Find where the given text appears and provide that cell's center as (x, y) coordinate. 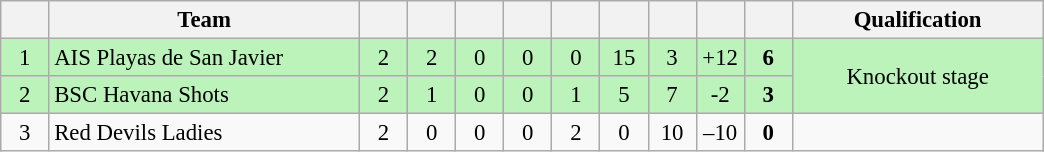
+12 (720, 58)
–10 (720, 133)
10 (672, 133)
15 (624, 58)
7 (672, 95)
6 (768, 58)
AIS Playas de San Javier (204, 58)
Qualification (918, 20)
-2 (720, 95)
Knockout stage (918, 76)
Red Devils Ladies (204, 133)
5 (624, 95)
Team (204, 20)
BSC Havana Shots (204, 95)
